Identify which cell holds the provided text, then report its (X, Y) central coordinate. 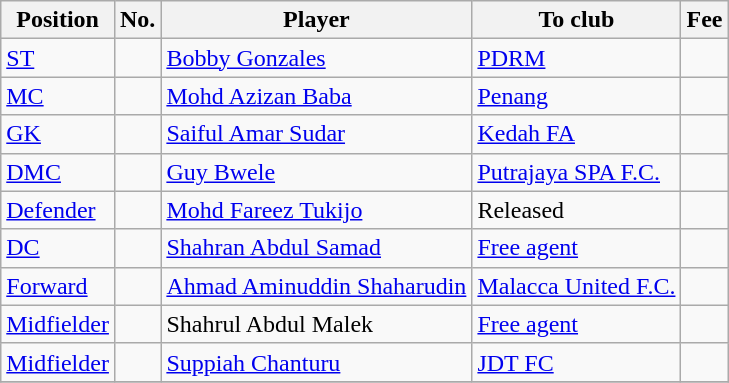
PDRM (576, 58)
Position (58, 20)
Putrajaya SPA F.C. (576, 172)
ST (58, 58)
Forward (58, 286)
GK (58, 134)
Fee (704, 20)
Mohd Fareez Tukijo (316, 210)
Shahrul Abdul Malek (316, 324)
Saiful Amar Sudar (316, 134)
Released (576, 210)
Mohd Azizan Baba (316, 96)
Player (316, 20)
Suppiah Chanturu (316, 362)
Shahran Abdul Samad (316, 248)
JDT FC (576, 362)
To club (576, 20)
Guy Bwele (316, 172)
MC (58, 96)
Malacca United F.C. (576, 286)
No. (137, 20)
Kedah FA (576, 134)
Penang (576, 96)
Ahmad Aminuddin Shaharudin (316, 286)
DMC (58, 172)
Defender (58, 210)
DC (58, 248)
Bobby Gonzales (316, 58)
